Extract the [X, Y] coordinate from the center of the cell holding the provided text.  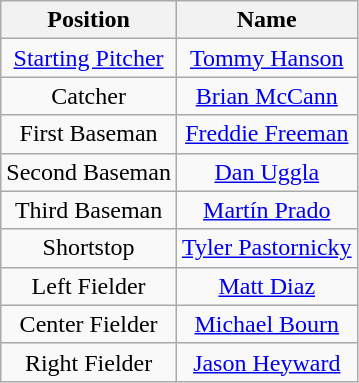
Martín Prado [266, 210]
Tommy Hanson [266, 58]
Tyler Pastornicky [266, 248]
Brian McCann [266, 96]
Freddie Freeman [266, 134]
Michael Bourn [266, 324]
Center Fielder [89, 324]
Left Fielder [89, 286]
Jason Heyward [266, 362]
Name [266, 20]
Dan Uggla [266, 172]
Starting Pitcher [89, 58]
Position [89, 20]
Third Baseman [89, 210]
Shortstop [89, 248]
First Baseman [89, 134]
Second Baseman [89, 172]
Right Fielder [89, 362]
Catcher [89, 96]
Matt Diaz [266, 286]
